Scan for the cell matching the given text and deliver its [x, y] coordinate at center. 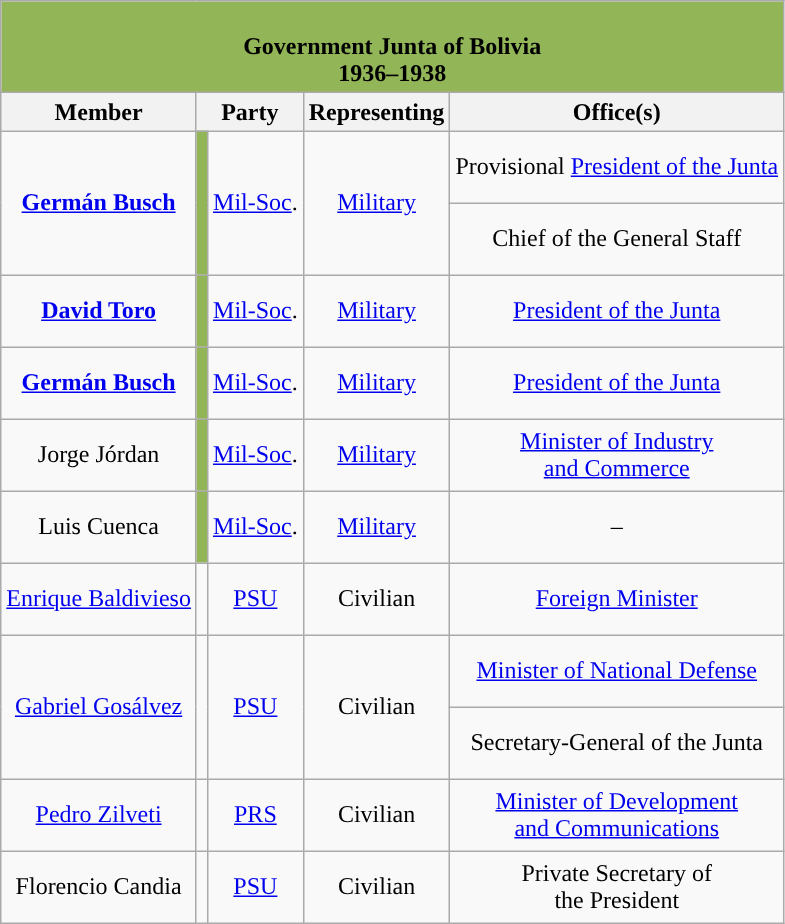
Government Junta of Bolivia1936–1938 [392, 47]
Office(s) [617, 112]
Member [99, 112]
PRS [256, 815]
Party [250, 112]
Luis Cuenca [99, 527]
Florencio Candia [99, 887]
Pedro Zilveti [99, 815]
Minister of National Defense [617, 671]
Chief of the General Staff [617, 239]
Secretary-General of the Junta [617, 743]
Private Secretary ofthe President [617, 887]
Provisional President of the Junta [617, 167]
Representing [376, 112]
David Toro [99, 311]
Minister of Industryand Commerce [617, 455]
Gabriel Gosálvez [99, 707]
Foreign Minister [617, 599]
Enrique Baldivieso [99, 599]
Minister of Developmentand Communications [617, 815]
– [617, 527]
Jorge Jórdan [99, 455]
